Provide the (X, Y) coordinate of the cell's center where the given text is located.  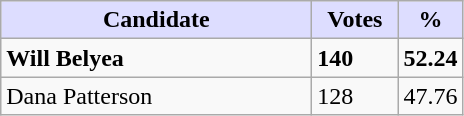
47.76 (430, 96)
128 (355, 96)
52.24 (430, 58)
Candidate (156, 20)
% (430, 20)
Dana Patterson (156, 96)
140 (355, 58)
Will Belyea (156, 58)
Votes (355, 20)
